Output the (X, Y) coordinate of the center of the cell containing the given text.  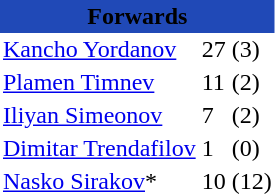
Iliyan Simeonov (100, 116)
27 (214, 50)
Forwards (138, 16)
(0) (252, 148)
11 (214, 82)
Plamen Timnev (100, 82)
(3) (252, 50)
7 (214, 116)
Kancho Yordanov (100, 50)
1 (214, 148)
Dimitar Trendafilov (100, 148)
